Detect which cell encompasses the target text, then output its [X, Y] center coordinate. 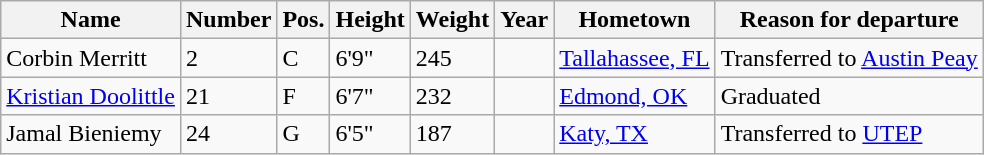
Reason for departure [849, 20]
6'5" [370, 134]
187 [452, 134]
Year [524, 20]
Jamal Bieniemy [91, 134]
Transferred to Austin Peay [849, 58]
245 [452, 58]
2 [228, 58]
232 [452, 96]
Name [91, 20]
Transferred to UTEP [849, 134]
F [304, 96]
Graduated [849, 96]
24 [228, 134]
Tallahassee, FL [634, 58]
6'9" [370, 58]
C [304, 58]
Hometown [634, 20]
Number [228, 20]
Katy, TX [634, 134]
Kristian Doolittle [91, 96]
Pos. [304, 20]
6'7" [370, 96]
Weight [452, 20]
Height [370, 20]
G [304, 134]
Edmond, OK [634, 96]
Corbin Merritt [91, 58]
21 [228, 96]
